Search for the cell housing the specified text and yield its [X, Y] center coordinate. 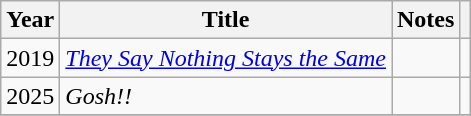
Title [226, 20]
Notes [426, 20]
Gosh!! [226, 96]
2019 [30, 58]
2025 [30, 96]
They Say Nothing Stays the Same [226, 58]
Year [30, 20]
